Provide the (X, Y) coordinate of the cell's center where the given text is located.  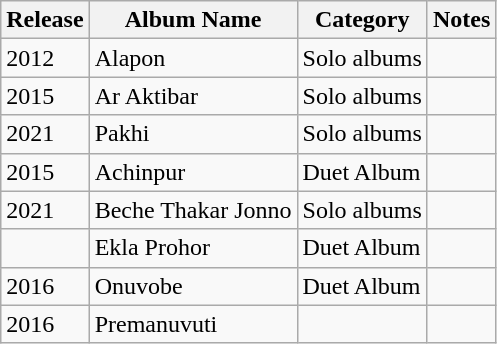
Ekla Prohor (193, 248)
Achinpur (193, 172)
Beche Thakar Jonno (193, 210)
Album Name (193, 20)
Category (362, 20)
Onuvobe (193, 286)
2012 (45, 58)
Pakhi (193, 134)
Release (45, 20)
Ar Aktibar (193, 96)
Notes (461, 20)
Alapon (193, 58)
Premanuvuti (193, 324)
